Output the [X, Y] coordinate of the center of the cell containing the given text.  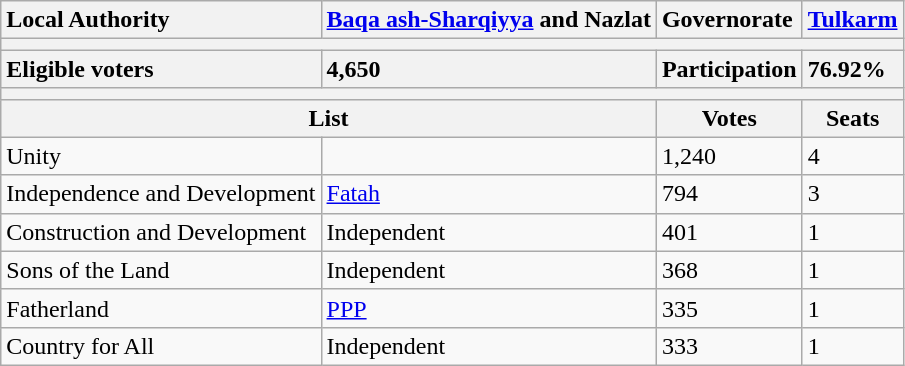
335 [729, 308]
Fatherland [161, 308]
4 [852, 156]
4,650 [488, 69]
794 [729, 194]
Construction and Development [161, 232]
3 [852, 194]
Participation [729, 69]
Fatah [488, 194]
401 [729, 232]
76.92% [852, 69]
PPP [488, 308]
Independence and Development [161, 194]
Seats [852, 118]
Unity [161, 156]
Eligible voters [161, 69]
368 [729, 270]
Baqa ash-Sharqiyya and Nazlat [488, 20]
333 [729, 346]
1,240 [729, 156]
Country for All [161, 346]
Votes [729, 118]
Governorate [729, 20]
Tulkarm [852, 20]
Sons of the Land [161, 270]
Local Authority [161, 20]
List [329, 118]
